Find where the given text appears and provide that cell's center as [X, Y] coordinate. 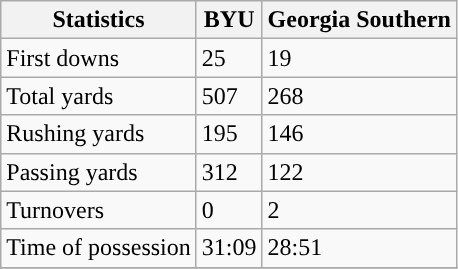
Rushing yards [99, 134]
Turnovers [99, 210]
146 [359, 134]
First downs [99, 58]
Georgia Southern [359, 20]
0 [229, 210]
Total yards [99, 96]
268 [359, 96]
312 [229, 172]
BYU [229, 20]
195 [229, 134]
19 [359, 58]
507 [229, 96]
Time of possession [99, 248]
2 [359, 210]
122 [359, 172]
28:51 [359, 248]
Statistics [99, 20]
25 [229, 58]
Passing yards [99, 172]
31:09 [229, 248]
